Output the (X, Y) coordinate of the center of the cell containing the given text.  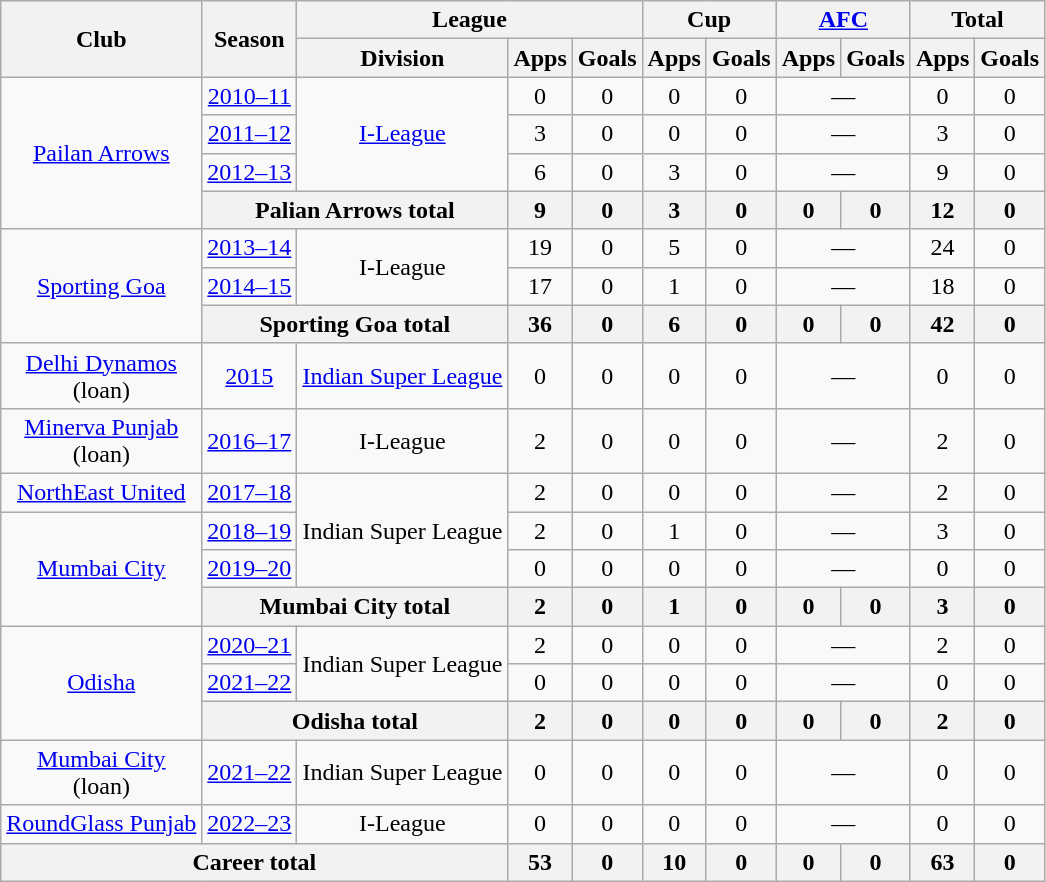
Sporting Goa total (355, 324)
RoundGlass Punjab (102, 824)
Mumbai City total (355, 607)
2015 (250, 376)
24 (942, 248)
2011–12 (250, 134)
2019–20 (250, 569)
Cup (709, 20)
63 (942, 862)
League (470, 20)
Division (402, 58)
Career total (254, 862)
2014–15 (250, 286)
Delhi Dynamos (loan) (102, 376)
5 (674, 248)
53 (540, 862)
42 (942, 324)
NorthEast United (102, 492)
2017–18 (250, 492)
2013–14 (250, 248)
Mumbai City (102, 569)
2010–11 (250, 96)
Total (977, 20)
18 (942, 286)
2022–23 (250, 824)
19 (540, 248)
2020–21 (250, 645)
2012–13 (250, 172)
Palian Arrows total (355, 210)
AFC (843, 20)
Sporting Goa (102, 286)
10 (674, 862)
Mumbai City (loan) (102, 772)
Minerva Punjab (loan) (102, 440)
17 (540, 286)
Club (102, 39)
Odisha total (355, 721)
2016–17 (250, 440)
12 (942, 210)
Season (250, 39)
36 (540, 324)
Odisha (102, 683)
Pailan Arrows (102, 153)
2018–19 (250, 531)
